Identify which cell holds the provided text, then report its [x, y] central coordinate. 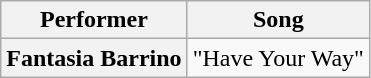
Performer [94, 20]
Song [278, 20]
"Have Your Way" [278, 58]
Fantasia Barrino [94, 58]
